Identify which cell holds the provided text, then report its [x, y] central coordinate. 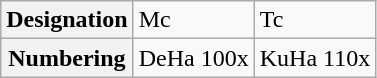
Designation [67, 20]
Tc [315, 20]
Numbering [67, 58]
Mc [194, 20]
DeHa 100x [194, 58]
KuHa 110x [315, 58]
